Output the [X, Y] coordinate of the center of the cell containing the given text.  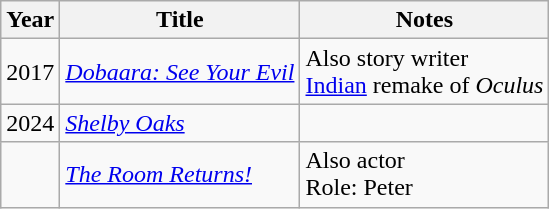
Year [30, 20]
Title [180, 20]
Also actorRole: Peter [424, 174]
2024 [30, 123]
2017 [30, 72]
Shelby Oaks [180, 123]
Also story writerIndian remake of Oculus [424, 72]
Notes [424, 20]
Dobaara: See Your Evil [180, 72]
The Room Returns! [180, 174]
